Detect which cell encompasses the target text, then output its [X, Y] center coordinate. 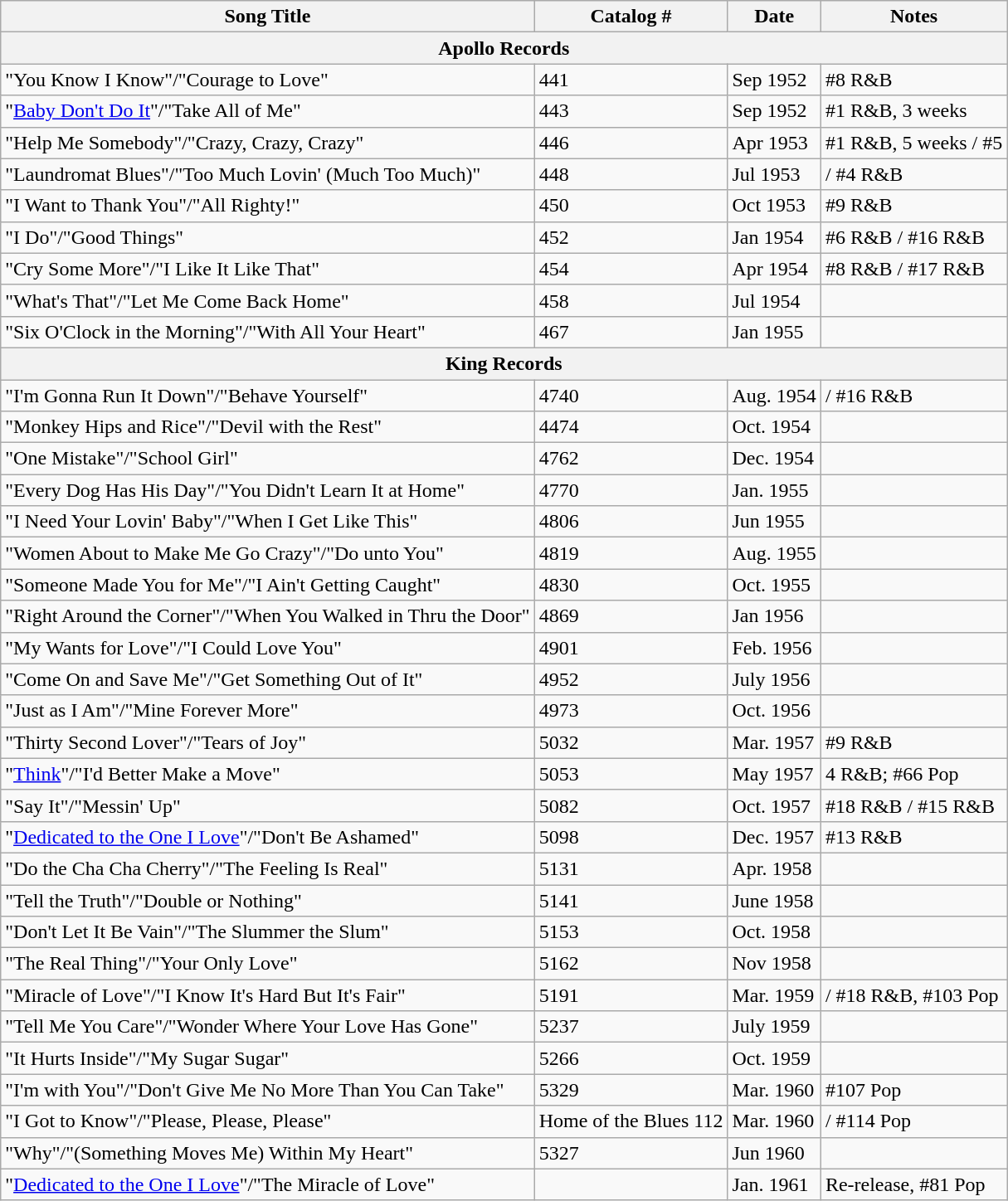
Mar. 1959 [774, 995]
"Tell Me You Care"/"Wonder Where Your Love Has Gone" [267, 1027]
Oct. 1959 [774, 1058]
"Dedicated to the One I Love"/"The Miracle of Love" [267, 1184]
King Records [504, 363]
"Cry Some More"/"I Like It Like That" [267, 269]
Jan 1956 [774, 616]
#13 R&B [913, 837]
Apr 1954 [774, 269]
"Come On and Save Me"/"Get Something Out of It" [267, 679]
4740 [631, 396]
June 1958 [774, 900]
/ #18 R&B, #103 Pop [913, 995]
5082 [631, 805]
"I Do"/"Good Things" [267, 237]
"Someone Made You for Me"/"I Ain't Getting Caught" [267, 585]
5191 [631, 995]
467 [631, 332]
#8 R&B [913, 80]
Apr 1953 [774, 143]
"Six O'Clock in the Morning"/"With All Your Heart" [267, 332]
5098 [631, 837]
"Do the Cha Cha Cherry"/"The Feeling Is Real" [267, 868]
"Thirty Second Lover"/"Tears of Joy" [267, 742]
#8 R&B / #17 R&B [913, 269]
4869 [631, 616]
Aug. 1954 [774, 396]
"It Hurts Inside"/"My Sugar Sugar" [267, 1058]
"Just as I Am"/"Mine Forever More" [267, 711]
"I Need Your Lovin' Baby"/"When I Get Like This" [267, 522]
#107 Pop [913, 1090]
Song Title [267, 17]
Feb. 1956 [774, 648]
"The Real Thing"/"Your Only Love" [267, 964]
"I Got to Know"/"Please, Please, Please" [267, 1121]
5329 [631, 1090]
Apollo Records [504, 48]
July 1956 [774, 679]
Dec. 1954 [774, 459]
450 [631, 206]
4973 [631, 711]
July 1959 [774, 1027]
Oct. 1957 [774, 805]
Catalog # [631, 17]
448 [631, 174]
Apr. 1958 [774, 868]
"One Mistake"/"School Girl" [267, 459]
5141 [631, 900]
5153 [631, 932]
4830 [631, 585]
#18 R&B / #15 R&B [913, 805]
/ #16 R&B [913, 396]
Jan. 1961 [774, 1184]
"My Wants for Love"/"I Could Love You" [267, 648]
Jun 1960 [774, 1153]
4762 [631, 459]
"What's That"/"Let Me Come Back Home" [267, 300]
5053 [631, 774]
4819 [631, 553]
Re-release, #81 Pop [913, 1184]
"I'm with You"/"Don't Give Me No More Than You Can Take" [267, 1090]
Oct. 1954 [774, 427]
Date [774, 17]
446 [631, 143]
/ #4 R&B [913, 174]
"Baby Don't Do It"/"Take All of Me" [267, 111]
4474 [631, 427]
Jan 1955 [774, 332]
"Why"/"(Something Moves Me) Within My Heart" [267, 1153]
#1 R&B, 5 weeks / #5 [913, 143]
"Right Around the Corner"/"When You Walked in Thru the Door" [267, 616]
4901 [631, 648]
5327 [631, 1153]
Oct. 1958 [774, 932]
5237 [631, 1027]
Mar. 1957 [774, 742]
454 [631, 269]
4952 [631, 679]
"Dedicated to the One I Love"/"Don't Be Ashamed" [267, 837]
"Tell the Truth"/"Double or Nothing" [267, 900]
443 [631, 111]
"Women About to Make Me Go Crazy"/"Do unto You" [267, 553]
"Every Dog Has His Day"/"You Didn't Learn It at Home" [267, 490]
458 [631, 300]
"Miracle of Love"/"I Know It's Hard But It's Fair" [267, 995]
"Don't Let It Be Vain"/"The Slummer the Slum" [267, 932]
"Help Me Somebody"/"Crazy, Crazy, Crazy" [267, 143]
4770 [631, 490]
"Monkey Hips and Rice"/"Devil with the Rest" [267, 427]
Jan. 1955 [774, 490]
#6 R&B / #16 R&B [913, 237]
Notes [913, 17]
"You Know I Know"/"Courage to Love" [267, 80]
"Say It"/"Messin' Up" [267, 805]
Oct. 1956 [774, 711]
5162 [631, 964]
Jul 1954 [774, 300]
452 [631, 237]
"Think"/"I'd Better Make a Move" [267, 774]
Aug. 1955 [774, 553]
#1 R&B, 3 weeks [913, 111]
Jun 1955 [774, 522]
"Laundromat Blues"/"Too Much Lovin' (Much Too Much)" [267, 174]
"I'm Gonna Run It Down"/"Behave Yourself" [267, 396]
Jul 1953 [774, 174]
Jan 1954 [774, 237]
4 R&B; #66 Pop [913, 774]
5266 [631, 1058]
Home of the Blues 112 [631, 1121]
May 1957 [774, 774]
Oct. 1955 [774, 585]
441 [631, 80]
5032 [631, 742]
/ #114 Pop [913, 1121]
Oct 1953 [774, 206]
Nov 1958 [774, 964]
5131 [631, 868]
Dec. 1957 [774, 837]
"I Want to Thank You"/"All Righty!" [267, 206]
4806 [631, 522]
